Capture the cell that displays the provided text and extract its [X, Y] central coordinate. 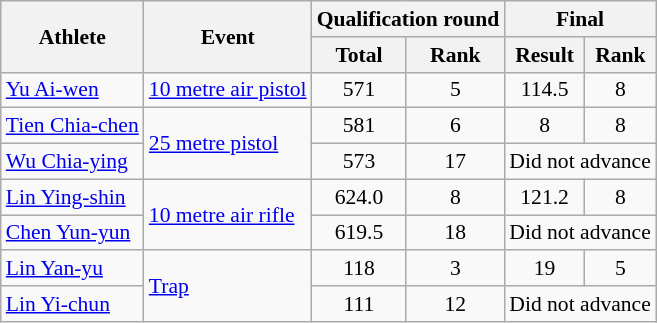
Tien Chia-chen [72, 126]
571 [360, 90]
Chen Yun-yun [72, 233]
12 [455, 304]
619.5 [360, 233]
Yu Ai-wen [72, 90]
Qualification round [408, 19]
121.2 [544, 197]
3 [455, 269]
624.0 [360, 197]
10 metre air rifle [228, 214]
Event [228, 36]
Trap [228, 286]
6 [455, 126]
Result [544, 55]
19 [544, 269]
581 [360, 126]
Total [360, 55]
114.5 [544, 90]
10 metre air pistol [228, 90]
17 [455, 162]
111 [360, 304]
118 [360, 269]
25 metre pistol [228, 144]
Wu Chia-ying [72, 162]
Lin Yi-chun [72, 304]
573 [360, 162]
Lin Ying-shin [72, 197]
Final [580, 19]
18 [455, 233]
Athlete [72, 36]
Lin Yan-yu [72, 269]
